Search for the cell housing the specified text and yield its [x, y] center coordinate. 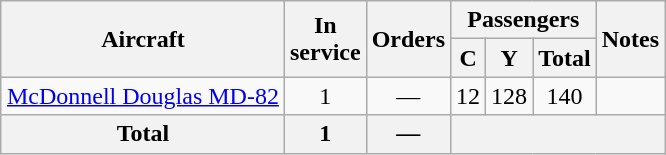
128 [510, 96]
Passengers [524, 20]
C [468, 58]
12 [468, 96]
Aircraft [142, 39]
Orders [408, 39]
Notes [630, 39]
140 [565, 96]
Y [510, 58]
In service [325, 39]
McDonnell Douglas MD-82 [142, 96]
